Locate the cell with the specified text and output its [x, y] center coordinate. 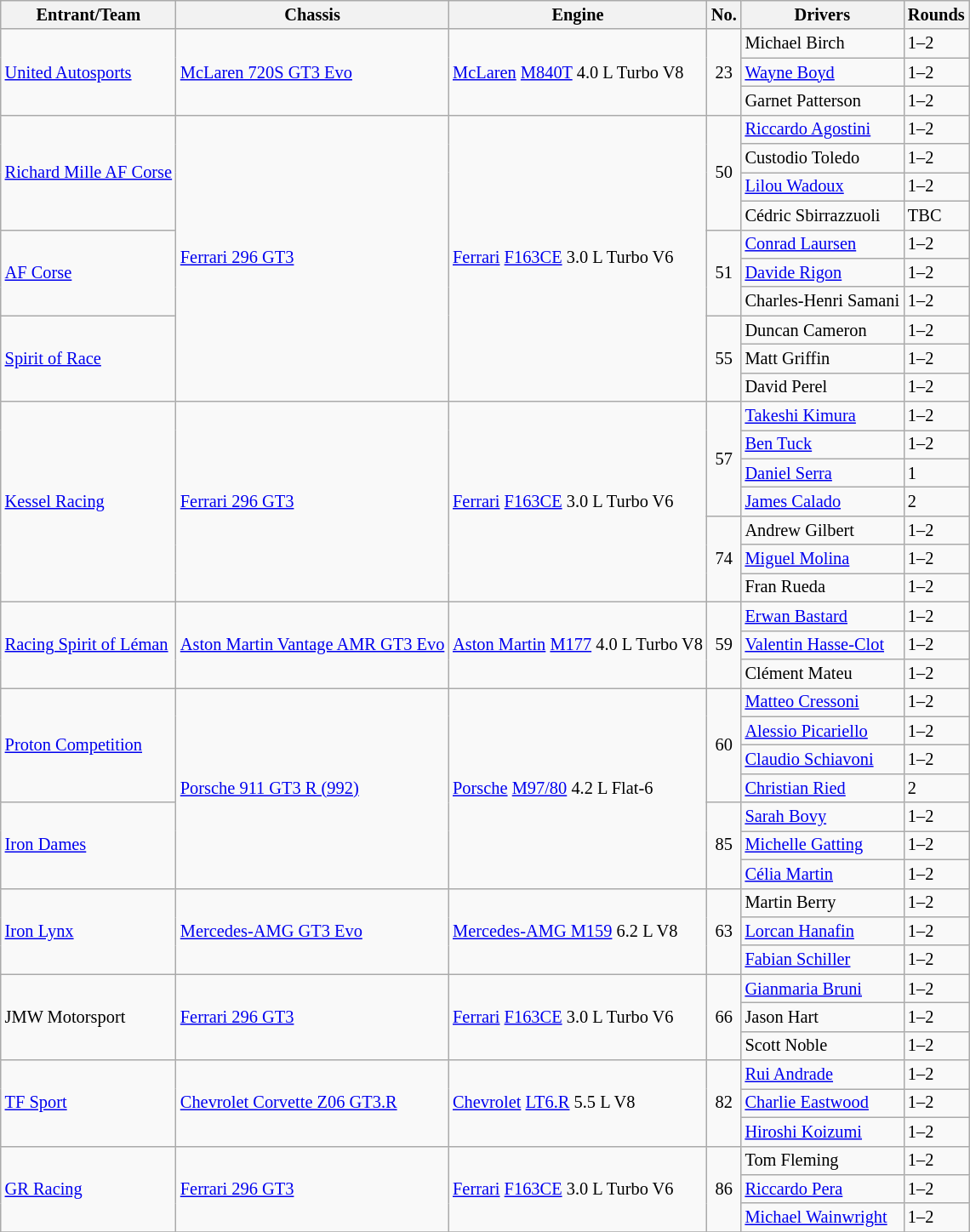
60 [724, 745]
85 [724, 846]
No. [724, 14]
AF Corse [88, 272]
Proton Competition [88, 745]
50 [724, 172]
51 [724, 272]
Claudio Schiavoni [822, 759]
Matt Griffin [822, 358]
55 [724, 359]
Drivers [822, 14]
59 [724, 645]
David Perel [822, 387]
74 [724, 558]
Davide Rigon [822, 272]
Chevrolet LT6.R 5.5 L V8 [578, 1103]
Christian Ried [822, 788]
McLaren M840T 4.0 L Turbo V8 [578, 71]
Célia Martin [822, 874]
66 [724, 1018]
57 [724, 459]
Alessio Picariello [822, 731]
Miguel Molina [822, 559]
Michael Wainwright [822, 1218]
86 [724, 1189]
Charles-Henri Samani [822, 301]
Chassis [312, 14]
Clément Mateu [822, 673]
TF Sport [88, 1103]
McLaren 720S GT3 Evo [312, 71]
Jason Hart [822, 1017]
United Autosports [88, 71]
Sarah Bovy [822, 817]
Iron Lynx [88, 931]
Porsche M97/80 4.2 L Flat-6 [578, 788]
Gianmaria Bruni [822, 989]
Rui Andrade [822, 1075]
Duncan Cameron [822, 330]
Garnet Patterson [822, 100]
Lilou Wadoux [822, 186]
Riccardo Pera [822, 1189]
Hiroshi Koizumi [822, 1132]
Richard Mille AF Corse [88, 172]
GR Racing [88, 1189]
Takeshi Kimura [822, 416]
Michelle Gatting [822, 845]
James Calado [822, 501]
Andrew Gilbert [822, 530]
Chevrolet Corvette Z06 GT3.R [312, 1103]
Aston Martin M177 4.0 L Turbo V8 [578, 645]
Mercedes-AMG M159 6.2 L V8 [578, 931]
Aston Martin Vantage AMR GT3 Evo [312, 645]
Fran Rueda [822, 587]
Engine [578, 14]
Tom Fleming [822, 1161]
Riccardo Agostini [822, 129]
Cédric Sbirrazzuoli [822, 215]
63 [724, 931]
Valentin Hasse-Clot [822, 645]
Ben Tuck [822, 444]
Custodio Toledo [822, 158]
Scott Noble [822, 1046]
Martin Berry [822, 903]
23 [724, 71]
Spirit of Race [88, 359]
Iron Dames [88, 846]
1 [936, 473]
Entrant/Team [88, 14]
TBC [936, 215]
Charlie Eastwood [822, 1103]
Mercedes-AMG GT3 Evo [312, 931]
Conrad Laursen [822, 244]
82 [724, 1103]
Porsche 911 GT3 R (992) [312, 788]
Matteo Cressoni [822, 702]
JMW Motorsport [88, 1018]
Wayne Boyd [822, 72]
Kessel Racing [88, 502]
Erwan Bastard [822, 616]
Racing Spirit of Léman [88, 645]
Daniel Serra [822, 473]
Lorcan Hanafin [822, 931]
Michael Birch [822, 43]
Fabian Schiller [822, 960]
Rounds [936, 14]
